Capture the cell that displays the provided text and extract its (X, Y) central coordinate. 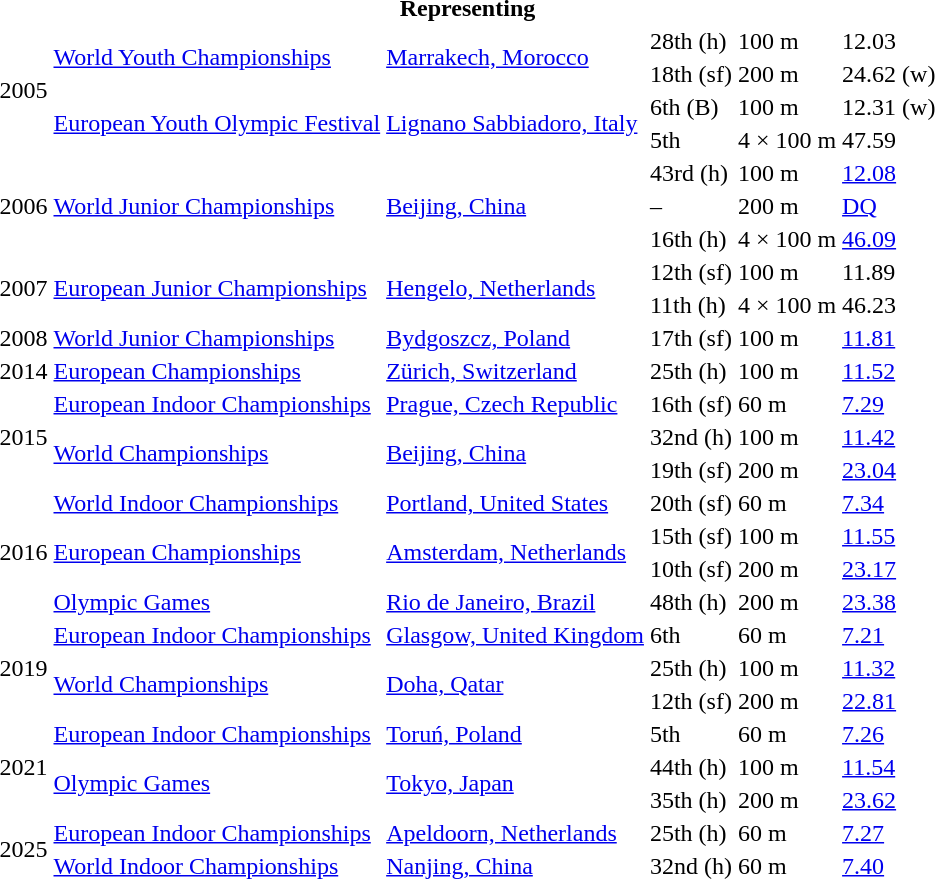
Tokyo, Japan (516, 784)
Glasgow, United Kingdom (516, 635)
Hengelo, Netherlands (516, 288)
Amsterdam, Netherlands (516, 552)
16th (sf) (690, 404)
18th (sf) (690, 74)
Zürich, Switzerland (516, 371)
Portland, United States (516, 503)
44th (h) (690, 767)
28th (h) (690, 41)
European Junior Championships (217, 288)
Toruń, Poland (516, 734)
European Youth Olympic Festival (217, 124)
Apeldoorn, Netherlands (516, 833)
World Youth Championships (217, 58)
Doha, Qatar (516, 684)
6th (690, 635)
Prague, Czech Republic (516, 404)
Marrakech, Morocco (516, 58)
11th (h) (690, 305)
20th (sf) (690, 503)
15th (sf) (690, 536)
– (690, 206)
17th (sf) (690, 338)
Rio de Janeiro, Brazil (516, 602)
19th (sf) (690, 470)
Bydgoszcz, Poland (516, 338)
32nd (h) (690, 437)
35th (h) (690, 800)
Lignano Sabbiadoro, Italy (516, 124)
10th (sf) (690, 569)
6th (B) (690, 107)
16th (h) (690, 239)
48th (h) (690, 602)
43rd (h) (690, 173)
World Indoor Championships (217, 503)
